From the cell containing the given text, extract its center point as [X, Y] coordinate. 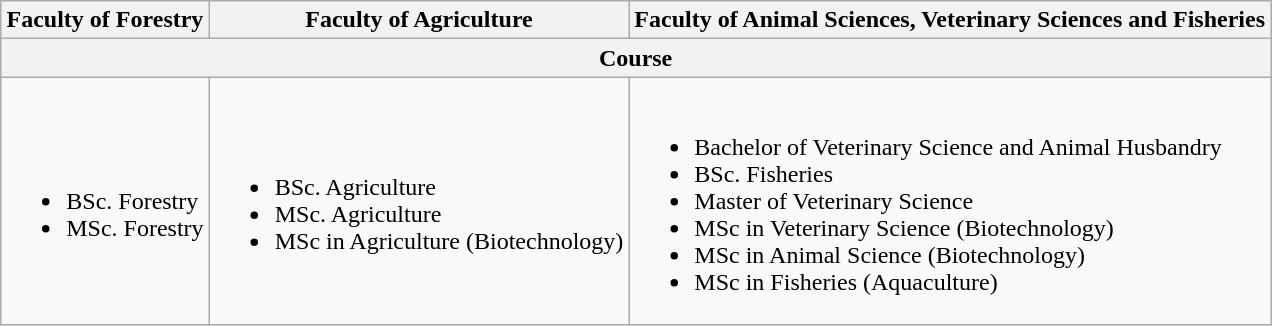
Faculty of Forestry [105, 20]
Faculty of Agriculture [419, 20]
BSc. AgricultureMSc. AgricultureMSc in Agriculture (Biotechnology) [419, 201]
Course [636, 58]
BSc. ForestryMSc. Forestry [105, 201]
Faculty of Animal Sciences, Veterinary Sciences and Fisheries [950, 20]
